Output the [x, y] coordinate of the center of the cell containing the given text.  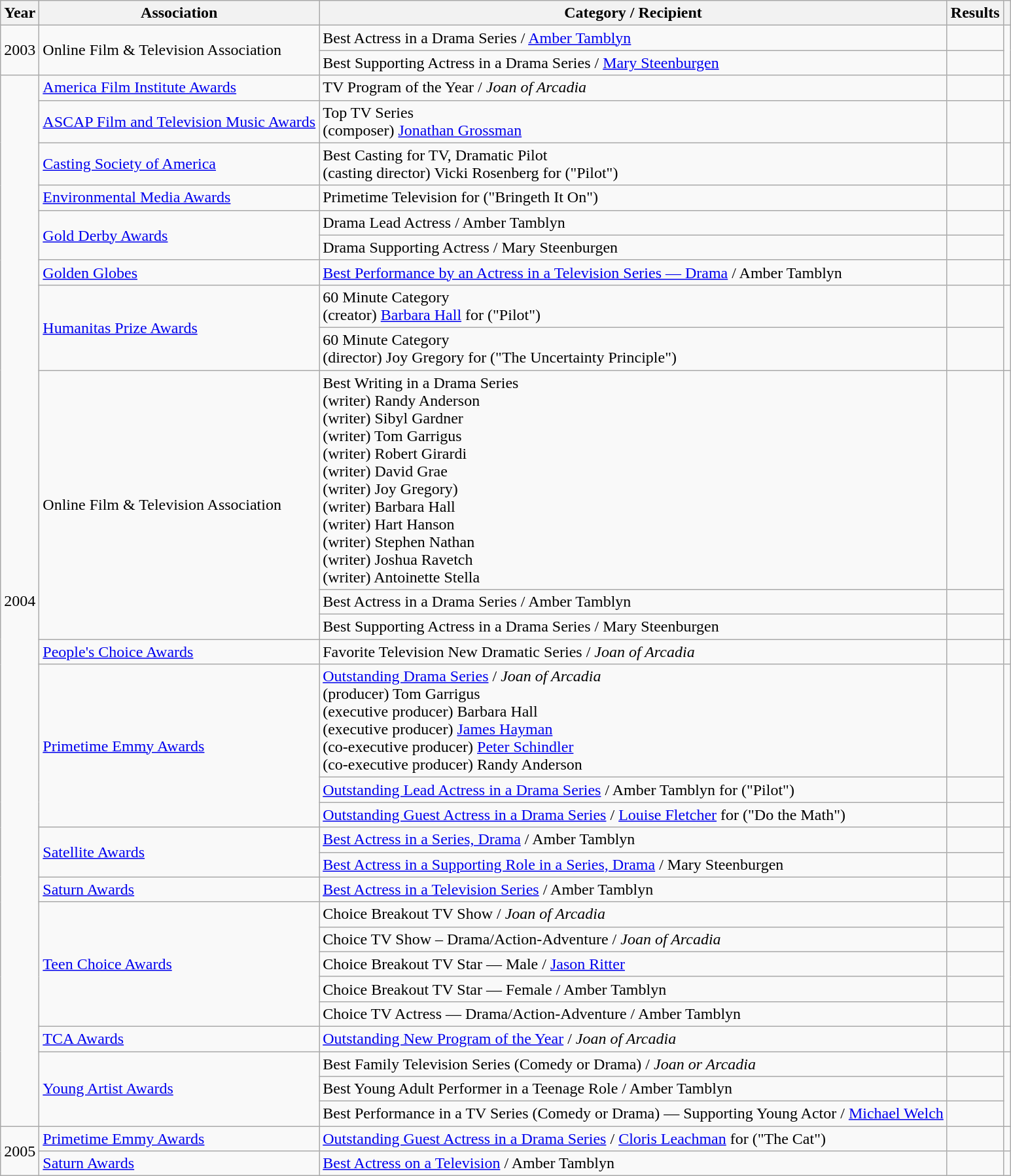
People's Choice Awards [179, 652]
Association [179, 13]
Teen Choice Awards [179, 964]
Primetime Television for ("Bringeth It On") [633, 198]
Choice Breakout TV Star — Female / Amber Tamblyn [633, 989]
TCA Awards [179, 1039]
2005 [20, 1151]
Choice TV Actress — Drama/Action-Adventure / Amber Tamblyn [633, 1014]
60 Minute Category(director) Joy Gregory for ("The Uncertainty Principle") [633, 348]
Outstanding Lead Actress in a Drama Series / Amber Tamblyn for ("Pilot") [633, 790]
2004 [20, 601]
Top TV Series(composer) Jonathan Grossman [633, 122]
Gold Derby Awards [179, 235]
Golden Globes [179, 272]
ASCAP Film and Television Music Awards [179, 122]
Outstanding New Program of the Year / Joan of Arcadia [633, 1039]
Best Actress in a Series, Drama / Amber Tamblyn [633, 840]
Drama Supporting Actress / Mary Steenburgen [633, 247]
Favorite Television New Dramatic Series / Joan of Arcadia [633, 652]
Category / Recipient [633, 13]
Best Performance by an Actress in a Television Series — Drama / Amber Tamblyn [633, 272]
Best Young Adult Performer in a Teenage Role / Amber Tamblyn [633, 1089]
Environmental Media Awards [179, 198]
2003 [20, 50]
Year [20, 13]
Best Family Television Series (Comedy or Drama) / Joan or Arcadia [633, 1063]
Best Casting for TV, Dramatic Pilot(casting director) Vicki Rosenberg for ("Pilot") [633, 164]
Best Actress in a Television Series / Amber Tamblyn [633, 889]
Best Performance in a TV Series (Comedy or Drama) — Supporting Young Actor / Michael Welch [633, 1114]
Young Artist Awards [179, 1088]
Results [975, 13]
Drama Lead Actress / Amber Tamblyn [633, 223]
Choice Breakout TV Show / Joan of Arcadia [633, 914]
Outstanding Guest Actress in a Drama Series / Louise Fletcher for ("Do the Math") [633, 815]
Outstanding Guest Actress in a Drama Series / Cloris Leachman for ("The Cat") [633, 1139]
Best Actress in a Supporting Role in a Series, Drama / Mary Steenburgen [633, 864]
America Film Institute Awards [179, 88]
Humanitas Prize Awards [179, 327]
Best Actress on a Television / Amber Tamblyn [633, 1164]
Casting Society of America [179, 164]
TV Program of the Year / Joan of Arcadia [633, 88]
Choice Breakout TV Star — Male / Jason Ritter [633, 964]
Satellite Awards [179, 852]
60 Minute Category(creator) Barbara Hall for ("Pilot") [633, 306]
Choice TV Show – Drama/Action-Adventure / Joan of Arcadia [633, 939]
